Output the (x, y) coordinate of the center of the cell containing the given text.  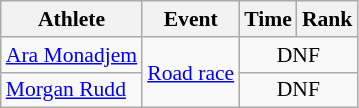
Event (190, 19)
Athlete (72, 19)
Rank (328, 19)
Ara Monadjem (72, 55)
Road race (190, 72)
Morgan Rudd (72, 90)
Time (268, 19)
